Find where the given text appears and provide that cell's center as (X, Y) coordinate. 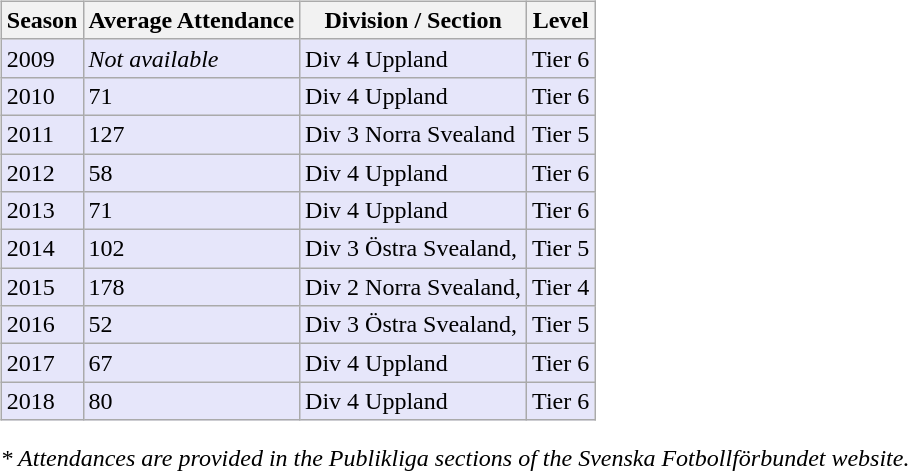
Not available (192, 58)
Div 3 Norra Svealand (414, 134)
Tier 4 (561, 287)
102 (192, 249)
Division / Section (414, 20)
58 (192, 173)
52 (192, 325)
2010 (42, 96)
2017 (42, 363)
178 (192, 287)
Season (42, 20)
2018 (42, 401)
Level (561, 20)
2009 (42, 58)
67 (192, 363)
Div 2 Norra Svealand, (414, 287)
2011 (42, 134)
Average Attendance (192, 20)
2015 (42, 287)
127 (192, 134)
80 (192, 401)
2014 (42, 249)
2016 (42, 325)
2013 (42, 211)
2012 (42, 173)
